Locate the cell with the specified text and output its [X, Y] center coordinate. 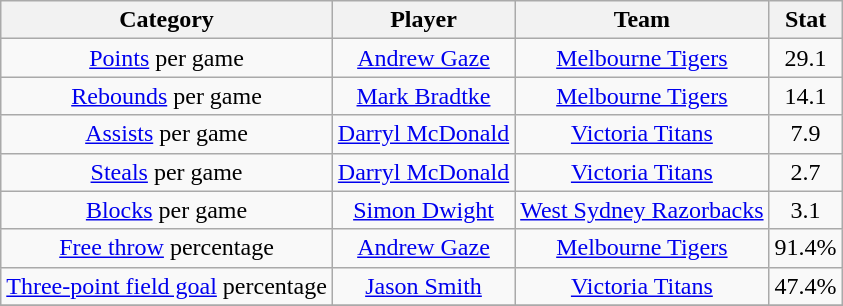
Three-point field goal percentage [167, 286]
29.1 [806, 58]
Blocks per game [167, 210]
47.4% [806, 286]
Free throw percentage [167, 248]
Category [167, 20]
Assists per game [167, 134]
Player [423, 20]
Rebounds per game [167, 96]
Jason Smith [423, 286]
7.9 [806, 134]
Stat [806, 20]
Points per game [167, 58]
14.1 [806, 96]
Simon Dwight [423, 210]
West Sydney Razorbacks [642, 210]
2.7 [806, 172]
Mark Bradtke [423, 96]
Team [642, 20]
Steals per game [167, 172]
3.1 [806, 210]
91.4% [806, 248]
